For the text-containing cell, return its midpoint in [X, Y] coordinate format. 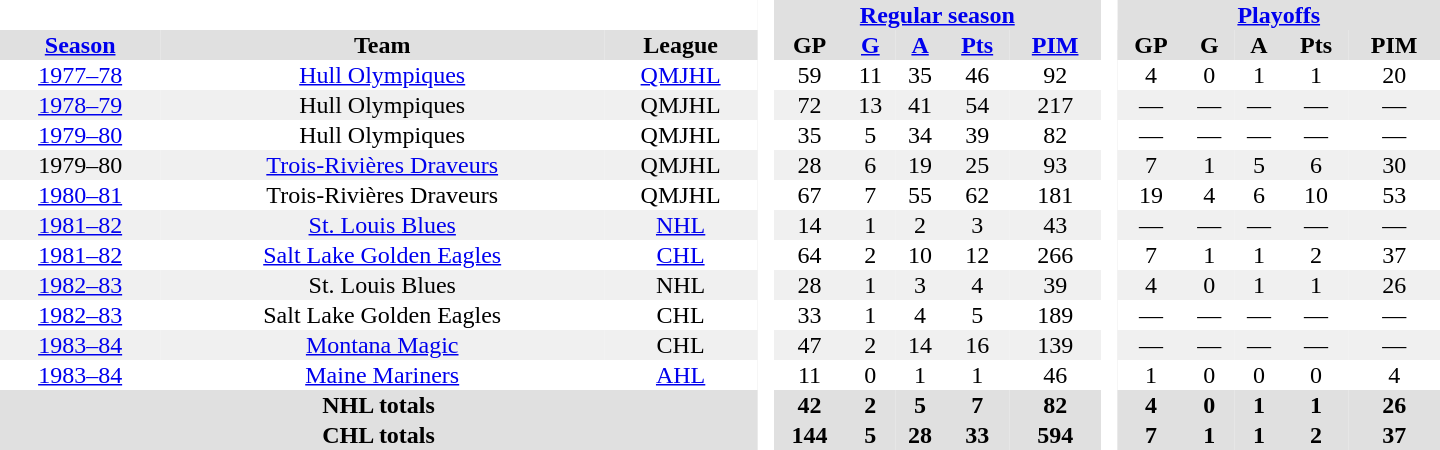
266 [1055, 255]
1978–79 [80, 105]
59 [810, 75]
Playoffs [1278, 15]
25 [977, 165]
CHL totals [378, 435]
16 [977, 345]
62 [977, 195]
53 [1394, 195]
1977–78 [80, 75]
13 [870, 105]
Team [382, 45]
217 [1055, 105]
30 [1394, 165]
NHL totals [378, 405]
93 [1055, 165]
20 [1394, 75]
Montana Magic [382, 345]
55 [920, 195]
12 [977, 255]
League [680, 45]
Season [80, 45]
64 [810, 255]
92 [1055, 75]
1980–81 [80, 195]
47 [810, 345]
34 [920, 135]
139 [1055, 345]
Regular season [938, 15]
181 [1055, 195]
41 [920, 105]
43 [1055, 225]
54 [977, 105]
Maine Mariners [382, 375]
42 [810, 405]
72 [810, 105]
189 [1055, 315]
67 [810, 195]
594 [1055, 435]
AHL [680, 375]
144 [810, 435]
